Pinpoint the cell where the given text exists, returning its [x, y] midpoint coordinate. 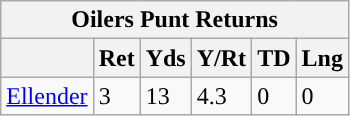
Y/Rt [221, 58]
3 [116, 96]
Ret [116, 58]
Lng [322, 58]
Ellender [47, 96]
4.3 [221, 96]
13 [166, 96]
Oilers Punt Returns [175, 20]
Yds [166, 58]
TD [274, 58]
